Identify which cell holds the provided text, then report its [X, Y] central coordinate. 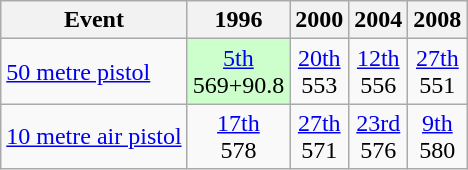
5th569+90.8 [238, 72]
17th578 [238, 136]
10 metre air pistol [94, 136]
Event [94, 20]
9th580 [438, 136]
27th571 [320, 136]
27th551 [438, 72]
1996 [238, 20]
2000 [320, 20]
12th556 [378, 72]
2008 [438, 20]
23rd576 [378, 136]
20th553 [320, 72]
2004 [378, 20]
50 metre pistol [94, 72]
